Determine the [x, y] coordinate at the center of the cell enclosing the given text.  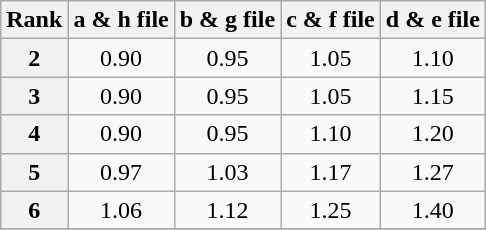
4 [34, 134]
1.27 [432, 172]
1.12 [227, 210]
1.06 [121, 210]
a & h file [121, 20]
1.20 [432, 134]
1.40 [432, 210]
5 [34, 172]
c & f file [331, 20]
2 [34, 58]
0.97 [121, 172]
6 [34, 210]
3 [34, 96]
1.15 [432, 96]
1.03 [227, 172]
d & e file [432, 20]
b & g file [227, 20]
1.17 [331, 172]
1.25 [331, 210]
Rank [34, 20]
